Search for the cell housing the specified text and yield its (x, y) center coordinate. 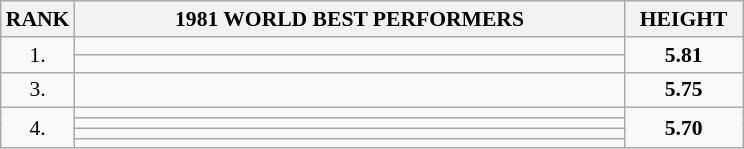
1981 WORLD BEST PERFORMERS (349, 19)
3. (38, 90)
5.70 (684, 128)
4. (38, 128)
1. (38, 55)
5.81 (684, 55)
RANK (38, 19)
HEIGHT (684, 19)
5.75 (684, 90)
